Output the (x, y) coordinate of the center of the cell containing the given text.  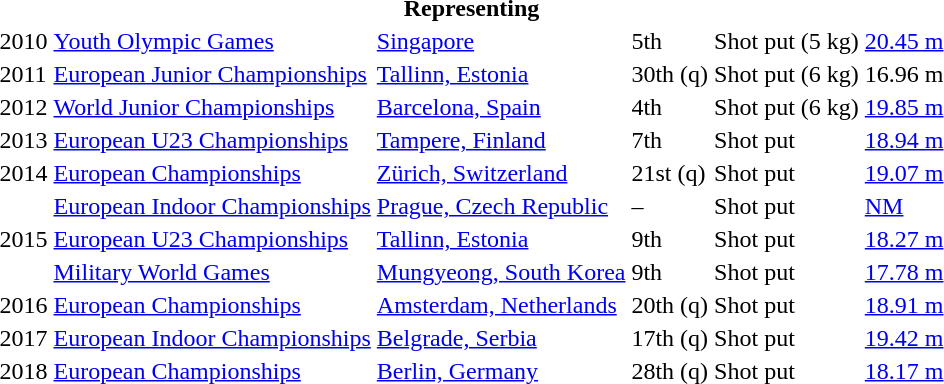
Military World Games (212, 272)
Belgrade, Serbia (501, 338)
Singapore (501, 41)
30th (q) (670, 74)
– (670, 206)
17th (q) (670, 338)
Mungyeong, South Korea (501, 272)
21st (q) (670, 173)
World Junior Championships (212, 107)
5th (670, 41)
Amsterdam, Netherlands (501, 305)
Shot put (5 kg) (787, 41)
Youth Olympic Games (212, 41)
Prague, Czech Republic (501, 206)
European Junior Championships (212, 74)
20th (q) (670, 305)
Zürich, Switzerland (501, 173)
7th (670, 140)
Tampere, Finland (501, 140)
Barcelona, Spain (501, 107)
4th (670, 107)
